Return the [x, y] coordinate for the center point of the cell that contains the specified text.  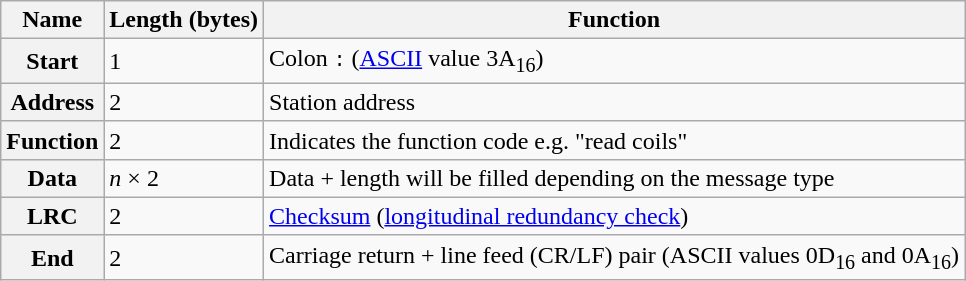
End [52, 257]
Colon : (ASCII value 3A16) [614, 61]
Length (bytes) [184, 20]
Name [52, 20]
Station address [614, 102]
1 [184, 61]
LRC [52, 216]
Data [52, 178]
n × 2 [184, 178]
Indicates the function code e.g. "read coils" [614, 140]
Carriage return + line feed (CR/LF) pair (ASCII values 0D16 and 0A16) [614, 257]
Start [52, 61]
Address [52, 102]
Data + length will be filled depending on the message type [614, 178]
Checksum (longitudinal redundancy check) [614, 216]
